Determine the [x, y] coordinate at the center of the cell enclosing the given text.  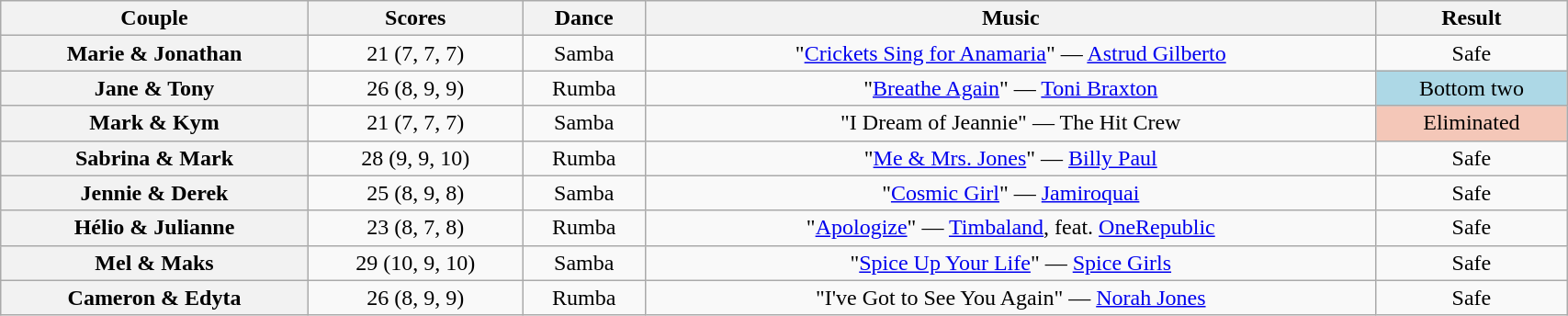
Result [1472, 18]
Marie & Jonathan [154, 53]
Cameron & Edyta [154, 298]
Eliminated [1472, 123]
Bottom two [1472, 88]
"Breathe Again" — Toni Braxton [1010, 88]
"Crickets Sing for Anamaria" — Astrud Gilberto [1010, 53]
Music [1010, 18]
"Me & Mrs. Jones" — Billy Paul [1010, 158]
"I've Got to See You Again" — Norah Jones [1010, 298]
Jane & Tony [154, 88]
"I Dream of Jeannie" — The Hit Crew [1010, 123]
29 (10, 9, 10) [415, 263]
"Apologize" — Timbaland, feat. OneRepublic [1010, 228]
Mark & Kym [154, 123]
Dance [584, 18]
28 (9, 9, 10) [415, 158]
Sabrina & Mark [154, 158]
23 (8, 7, 8) [415, 228]
Jennie & Derek [154, 193]
25 (8, 9, 8) [415, 193]
"Cosmic Girl" — Jamiroquai [1010, 193]
Mel & Maks [154, 263]
Hélio & Julianne [154, 228]
"Spice Up Your Life" — Spice Girls [1010, 263]
Couple [154, 18]
Scores [415, 18]
